Detect which cell encompasses the target text, then output its [x, y] center coordinate. 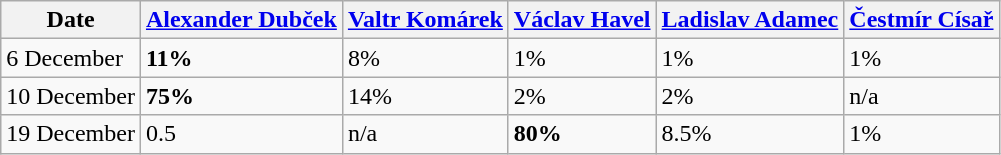
Čestmír Císař [922, 20]
6 December [71, 58]
Date [71, 20]
Ladislav Adamec [750, 20]
0.5 [241, 134]
8.5% [750, 134]
10 December [71, 96]
11% [241, 58]
Alexander Dubček [241, 20]
19 December [71, 134]
Václav Havel [582, 20]
14% [425, 96]
Valtr Komárek [425, 20]
80% [582, 134]
8% [425, 58]
75% [241, 96]
